Determine the [x, y] coordinate at the center of the cell enclosing the given text.  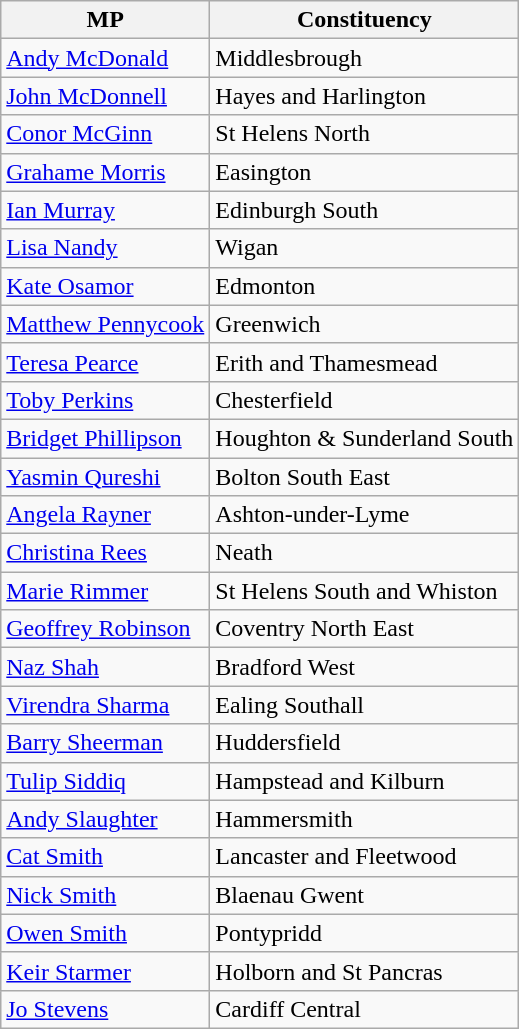
Ian Murray [106, 210]
Kate Osamor [106, 286]
Wigan [364, 248]
St Helens North [364, 134]
Teresa Pearce [106, 362]
Toby Perkins [106, 400]
Coventry North East [364, 629]
Tulip Siddiq [106, 781]
Matthew Pennycook [106, 324]
Holborn and St Pancras [364, 971]
MP [106, 20]
Nick Smith [106, 895]
Geoffrey Robinson [106, 629]
Bradford West [364, 667]
Middlesbrough [364, 58]
Jo Stevens [106, 1009]
Hampstead and Kilburn [364, 781]
Cardiff Central [364, 1009]
Lisa Nandy [106, 248]
Andy McDonald [106, 58]
Marie Rimmer [106, 591]
Hammersmith [364, 819]
Naz Shah [106, 667]
Bolton South East [364, 477]
Bridget Phillipson [106, 438]
Angela Rayner [106, 515]
Huddersfield [364, 743]
Constituency [364, 20]
Virendra Sharma [106, 705]
Hayes and Harlington [364, 96]
Houghton & Sunderland South [364, 438]
Blaenau Gwent [364, 895]
Grahame Morris [106, 172]
Barry Sheerman [106, 743]
Keir Starmer [106, 971]
Easington [364, 172]
Andy Slaughter [106, 819]
Edinburgh South [364, 210]
Owen Smith [106, 933]
Edmonton [364, 286]
Conor McGinn [106, 134]
Ashton-under-Lyme [364, 515]
Lancaster and Fleetwood [364, 857]
Yasmin Qureshi [106, 477]
Erith and Thamesmead [364, 362]
St Helens South and Whiston [364, 591]
Ealing Southall [364, 705]
Pontypridd [364, 933]
Neath [364, 553]
Christina Rees [106, 553]
Chesterfield [364, 400]
Cat Smith [106, 857]
Greenwich [364, 324]
John McDonnell [106, 96]
